Determine the (X, Y) coordinate at the center of the cell enclosing the given text.  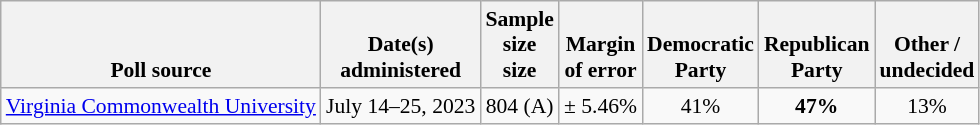
13% (928, 106)
Other /undecided (928, 44)
Marginof error (600, 44)
Poll source (161, 44)
Virginia Commonwealth University (161, 106)
Samplesizesize (519, 44)
July 14–25, 2023 (400, 106)
804 (A) (519, 106)
Date(s)administered (400, 44)
41% (700, 106)
RepublicanParty (817, 44)
47% (817, 106)
DemocraticParty (700, 44)
± 5.46% (600, 106)
